Return [X, Y] of the center of cell containing provided text 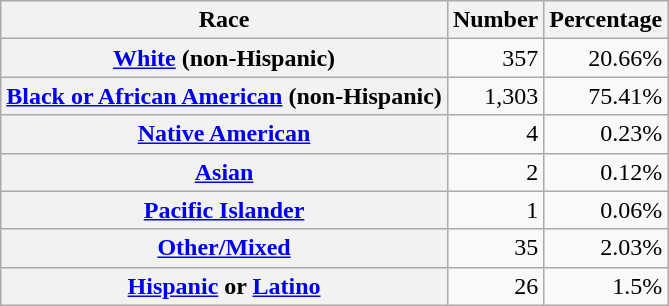
Number [495, 20]
0.06% [606, 210]
Percentage [606, 20]
White (non-Hispanic) [224, 58]
Black or African American (non-Hispanic) [224, 96]
Pacific Islander [224, 210]
Race [224, 20]
Asian [224, 172]
0.12% [606, 172]
26 [495, 286]
75.41% [606, 96]
20.66% [606, 58]
1.5% [606, 286]
Native American [224, 134]
Hispanic or Latino [224, 286]
357 [495, 58]
35 [495, 248]
2 [495, 172]
2.03% [606, 248]
4 [495, 134]
1,303 [495, 96]
1 [495, 210]
0.23% [606, 134]
Other/Mixed [224, 248]
